Provide the [x, y] coordinate of the cell's center where the given text is located.  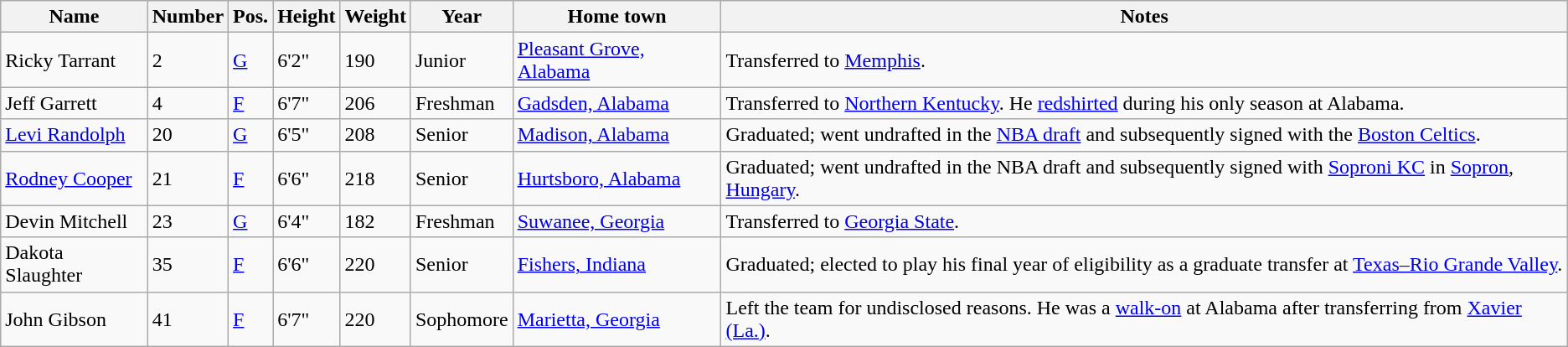
182 [375, 221]
Suwanee, Georgia [616, 221]
6'2" [307, 60]
41 [188, 319]
Jeff Garrett [74, 103]
20 [188, 135]
Left the team for undisclosed reasons. He was a walk-on at Alabama after transferring from Xavier (La.). [1144, 319]
Dakota Slaughter [74, 265]
Marietta, Georgia [616, 319]
Pleasant Grove, Alabama [616, 60]
Notes [1144, 17]
35 [188, 265]
Number [188, 17]
Madison, Alabama [616, 135]
Sophomore [462, 319]
6'5" [307, 135]
2 [188, 60]
21 [188, 178]
Graduated; went undrafted in the NBA draft and subsequently signed with Soproni KC in Sopron, Hungary. [1144, 178]
Levi Randolph [74, 135]
Graduated; elected to play his final year of eligibility as a graduate transfer at Texas–Rio Grande Valley. [1144, 265]
6'4" [307, 221]
218 [375, 178]
Devin Mitchell [74, 221]
Fishers, Indiana [616, 265]
206 [375, 103]
Transferred to Georgia State. [1144, 221]
4 [188, 103]
John Gibson [74, 319]
Graduated; went undrafted in the NBA draft and subsequently signed with the Boston Celtics. [1144, 135]
Hurtsboro, Alabama [616, 178]
Junior [462, 60]
Height [307, 17]
Pos. [251, 17]
Year [462, 17]
Transferred to Northern Kentucky. He redshirted during his only season at Alabama. [1144, 103]
Home town [616, 17]
23 [188, 221]
208 [375, 135]
Weight [375, 17]
Gadsden, Alabama [616, 103]
Transferred to Memphis. [1144, 60]
190 [375, 60]
Name [74, 17]
Ricky Tarrant [74, 60]
Rodney Cooper [74, 178]
